Provide the [X, Y] coordinate of the cell's center where the given text is located.  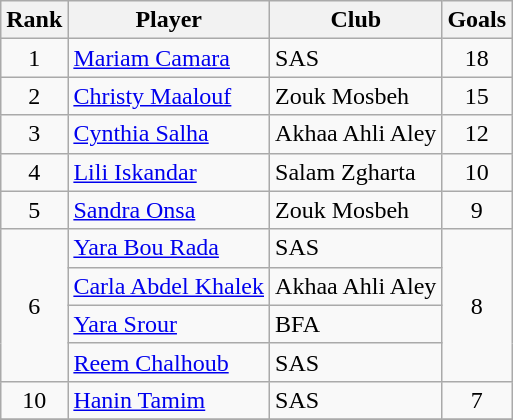
4 [34, 172]
1 [34, 58]
2 [34, 96]
Lili Iskandar [169, 172]
8 [477, 305]
7 [477, 400]
5 [34, 210]
Christy Maalouf [169, 96]
18 [477, 58]
Rank [34, 20]
Yara Srour [169, 324]
6 [34, 305]
Mariam Camara [169, 58]
Reem Chalhoub [169, 362]
Salam Zgharta [356, 172]
12 [477, 134]
Player [169, 20]
Sandra Onsa [169, 210]
Hanin Tamim [169, 400]
Carla Abdel Khalek [169, 286]
3 [34, 134]
Goals [477, 20]
BFA [356, 324]
Club [356, 20]
15 [477, 96]
9 [477, 210]
Yara Bou Rada [169, 248]
Cynthia Salha [169, 134]
